Find where the given text appears and provide that cell's center as (X, Y) coordinate. 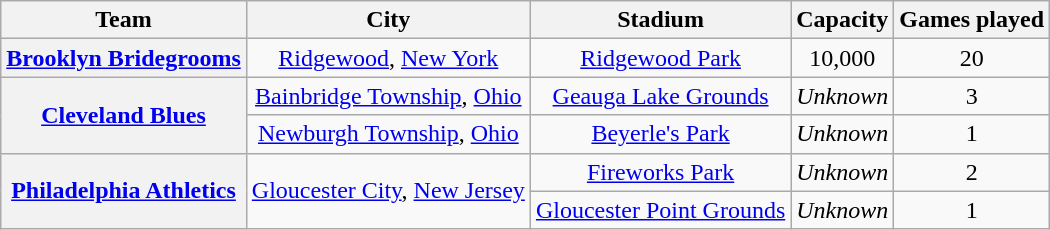
Gloucester City, New Jersey (388, 191)
City (388, 20)
Newburgh Township, Ohio (388, 134)
Brooklyn Bridegrooms (124, 58)
Philadelphia Athletics (124, 191)
Stadium (660, 20)
Fireworks Park (660, 172)
Bainbridge Township, Ohio (388, 96)
Cleveland Blues (124, 115)
10,000 (842, 58)
Ridgewood, New York (388, 58)
2 (972, 172)
Gloucester Point Grounds (660, 210)
Team (124, 20)
Beyerle's Park (660, 134)
Games played (972, 20)
Capacity (842, 20)
Geauga Lake Grounds (660, 96)
Ridgewood Park (660, 58)
20 (972, 58)
3 (972, 96)
